Provide the [x, y] coordinate of the cell's center where the given text is located.  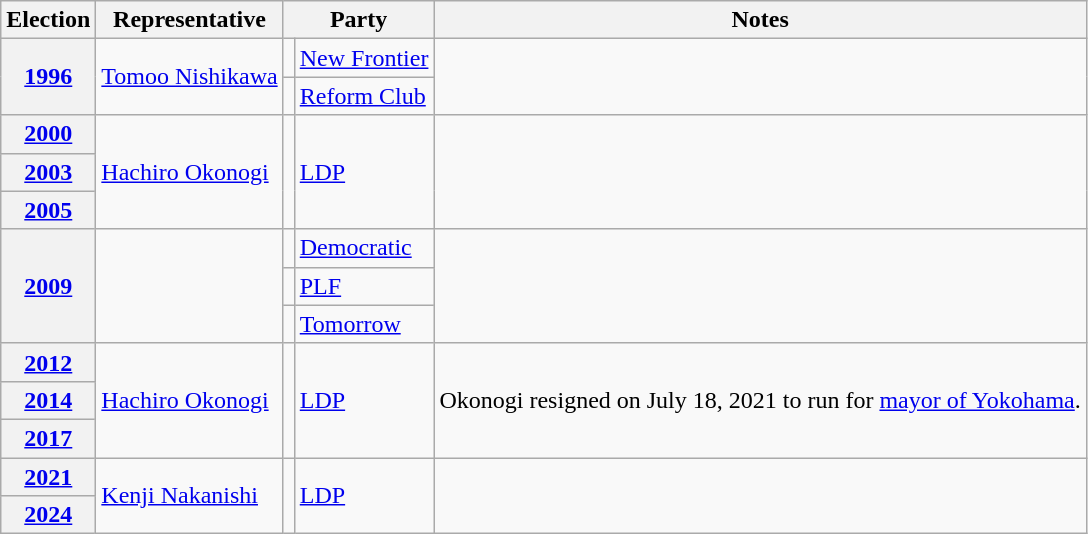
2024 [48, 515]
2009 [48, 286]
1996 [48, 77]
Notes [760, 20]
Party [358, 20]
2005 [48, 210]
2014 [48, 400]
Tomoo Nishikawa [190, 77]
Representative [190, 20]
2003 [48, 172]
Kenji Nakanishi [190, 496]
Election [48, 20]
2012 [48, 362]
Okonogi resigned on July 18, 2021 to run for mayor of Yokohama. [760, 400]
Democratic [364, 248]
Reform Club [364, 96]
2021 [48, 477]
2017 [48, 438]
Tomorrow [364, 324]
New Frontier [364, 58]
2000 [48, 134]
PLF [364, 286]
